For the text-containing cell, return its midpoint in [X, Y] coordinate format. 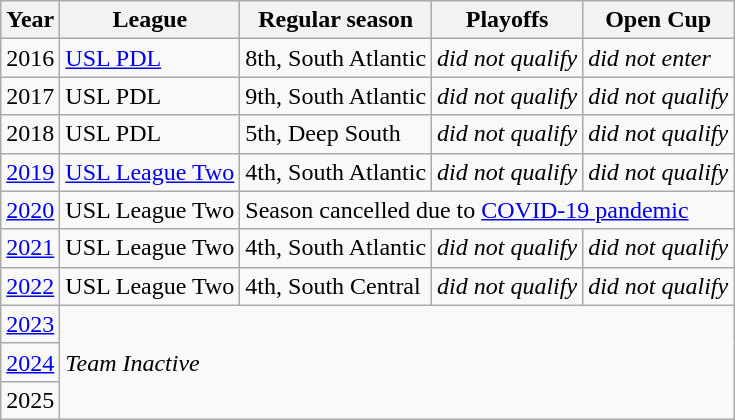
2019 [30, 172]
2022 [30, 286]
Year [30, 20]
2016 [30, 58]
did not enter [658, 58]
League [150, 20]
2025 [30, 400]
Playoffs [508, 20]
2023 [30, 324]
8th, South Atlantic [336, 58]
2020 [30, 210]
Open Cup [658, 20]
5th, Deep South [336, 134]
Season cancelled due to COVID-19 pandemic [487, 210]
9th, South Atlantic [336, 96]
2024 [30, 362]
4th, South Central [336, 286]
2018 [30, 134]
Team Inactive [397, 362]
Regular season [336, 20]
2017 [30, 96]
2021 [30, 248]
